Pinpoint the cell where the given text exists, returning its (x, y) midpoint coordinate. 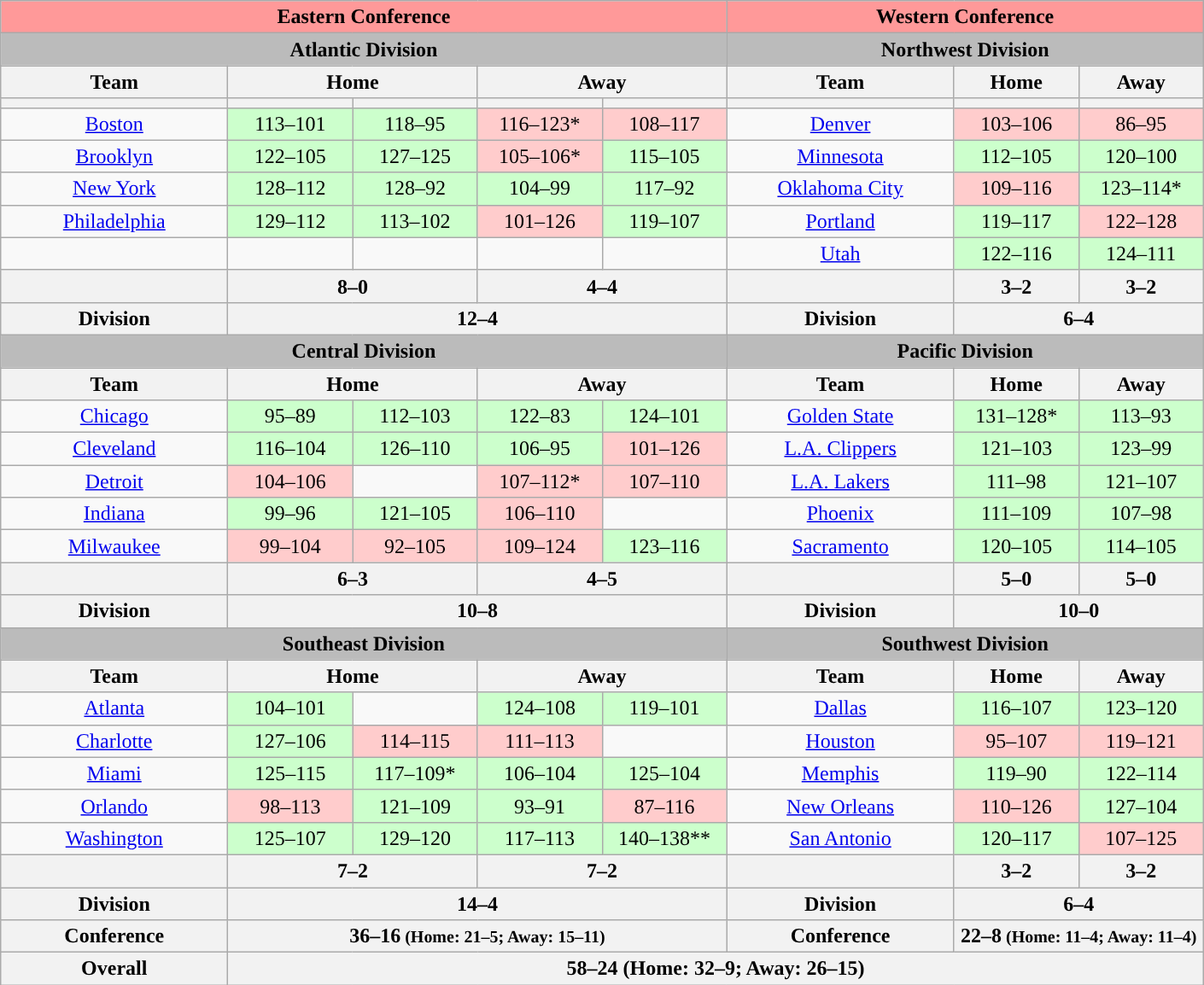
122–116 (1016, 254)
122–128 (1141, 221)
Southeast Division (364, 644)
123–99 (1141, 449)
125–104 (664, 773)
Portland (840, 221)
107–112* (540, 481)
8–0 (353, 286)
114–105 (1141, 546)
Milwaukee (114, 546)
Detroit (114, 481)
117–113 (540, 838)
Denver (840, 124)
113–102 (415, 221)
92–105 (415, 546)
104–101 (290, 708)
104–106 (290, 481)
Boston (114, 124)
Southwest Division (965, 644)
131–128* (1016, 417)
6–3 (353, 579)
Sacramento (840, 546)
86–95 (1141, 124)
123–116 (664, 546)
99–104 (290, 546)
119–90 (1016, 773)
112–105 (1016, 156)
106–110 (540, 514)
Memphis (840, 773)
126–110 (415, 449)
122–114 (1141, 773)
121–105 (415, 514)
129–112 (290, 221)
122–83 (540, 417)
New York (114, 189)
111–109 (1016, 514)
L.A. Clippers (840, 449)
Western Conference (965, 17)
119–121 (1141, 741)
106–104 (540, 773)
Indiana (114, 514)
120–100 (1141, 156)
113–93 (1141, 417)
Utah (840, 254)
121–107 (1141, 481)
36–16 (Home: 21–5; Away: 15–11) (477, 936)
Cleveland (114, 449)
129–120 (415, 838)
140–138** (664, 838)
107–98 (1141, 514)
93–91 (540, 806)
117–109* (415, 773)
121–109 (415, 806)
127–106 (290, 741)
Dallas (840, 708)
Oklahoma City (840, 189)
Orlando (114, 806)
106–95 (540, 449)
14–4 (477, 904)
124–108 (540, 708)
127–104 (1141, 806)
128–92 (415, 189)
127–125 (415, 156)
4–5 (602, 579)
109–116 (1016, 189)
Northwest Division (965, 50)
123–120 (1141, 708)
4–4 (602, 286)
124–111 (1141, 254)
111–98 (1016, 481)
22–8 (Home: 11–4; Away: 11–4) (1078, 936)
121–103 (1016, 449)
120–117 (1016, 838)
99–96 (290, 514)
Atlanta (114, 708)
Eastern Conference (364, 17)
Phoenix (840, 514)
Brooklyn (114, 156)
58–24 (Home: 32–9; Away: 26–15) (716, 969)
Golden State (840, 417)
116–107 (1016, 708)
107–125 (1141, 838)
Miami (114, 773)
95–107 (1016, 741)
Houston (840, 741)
New Orleans (840, 806)
124–101 (664, 417)
112–103 (415, 417)
113–101 (290, 124)
San Antonio (840, 838)
Minnesota (840, 156)
Pacific Division (965, 351)
87–116 (664, 806)
110–126 (1016, 806)
105–106* (540, 156)
117–92 (664, 189)
119–101 (664, 708)
116–104 (290, 449)
Chicago (114, 417)
10–0 (1078, 611)
104–99 (540, 189)
123–114* (1141, 189)
95–89 (290, 417)
119–107 (664, 221)
111–113 (540, 741)
108–117 (664, 124)
98–113 (290, 806)
107–110 (664, 481)
Philadelphia (114, 221)
Charlotte (114, 741)
122–105 (290, 156)
Overall (114, 969)
116–123* (540, 124)
119–117 (1016, 221)
114–115 (415, 741)
103–106 (1016, 124)
118–95 (415, 124)
109–124 (540, 546)
Central Division (364, 351)
120–105 (1016, 546)
128–112 (290, 189)
Washington (114, 838)
Atlantic Division (364, 50)
10–8 (477, 611)
115–105 (664, 156)
125–115 (290, 773)
L.A. Lakers (840, 481)
125–107 (290, 838)
12–4 (477, 318)
